Provide the [x, y] coordinate of the cell's center where the given text is located.  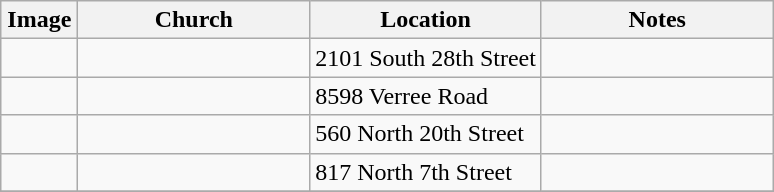
Notes [657, 20]
Location [426, 20]
2101 South 28th Street [426, 58]
560 North 20th Street [426, 134]
Church [194, 20]
8598 Verree Road [426, 96]
817 North 7th Street [426, 172]
Image [40, 20]
